Extract the (X, Y) coordinate from the center of the cell holding the provided text.  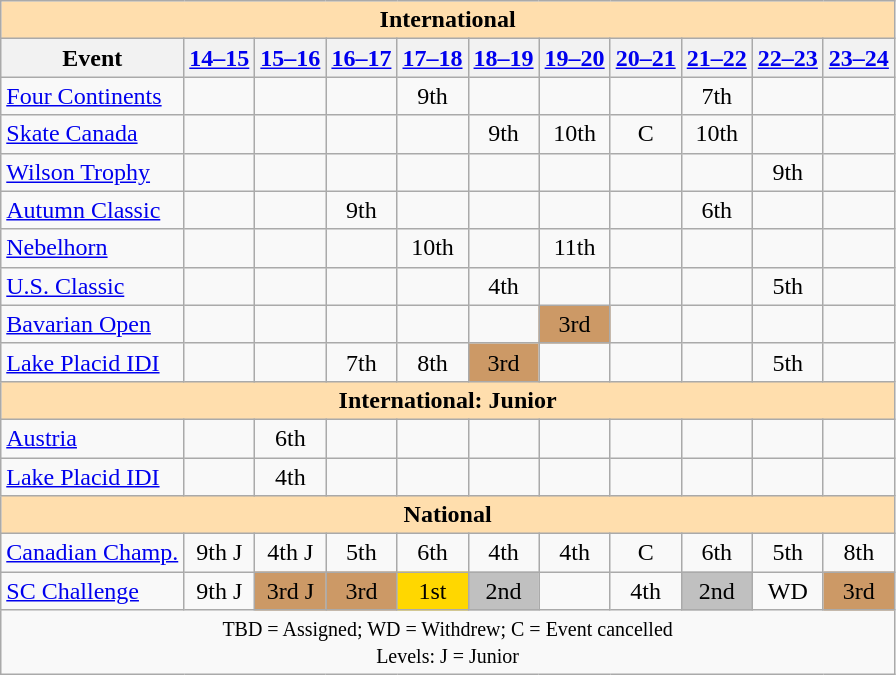
Bavarian Open (92, 324)
National (448, 515)
14–15 (220, 58)
22–23 (788, 58)
19–20 (574, 58)
U.S. Classic (92, 286)
TBD = Assigned; WD = Withdrew; C = Event cancelled Levels: J = Junior (448, 642)
3rd J (290, 591)
Autumn Classic (92, 210)
20–21 (646, 58)
SC Challenge (92, 591)
Wilson Trophy (92, 172)
International (448, 20)
International: Junior (448, 400)
Nebelhorn (92, 248)
15–16 (290, 58)
Skate Canada (92, 134)
Event (92, 58)
WD (788, 591)
4th J (290, 553)
18–19 (504, 58)
21–22 (716, 58)
17–18 (432, 58)
Austria (92, 438)
16–17 (362, 58)
1st (432, 591)
Canadian Champ. (92, 553)
23–24 (858, 58)
11th (574, 248)
Four Continents (92, 96)
